Output the [x, y] coordinate of the center of the cell containing the given text.  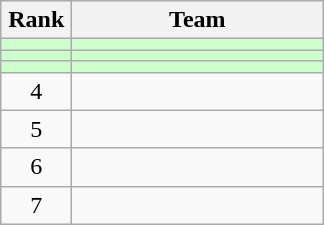
Rank [36, 20]
6 [36, 167]
5 [36, 129]
7 [36, 205]
Team [198, 20]
4 [36, 91]
